Output the (x, y) coordinate of the center of the cell containing the given text.  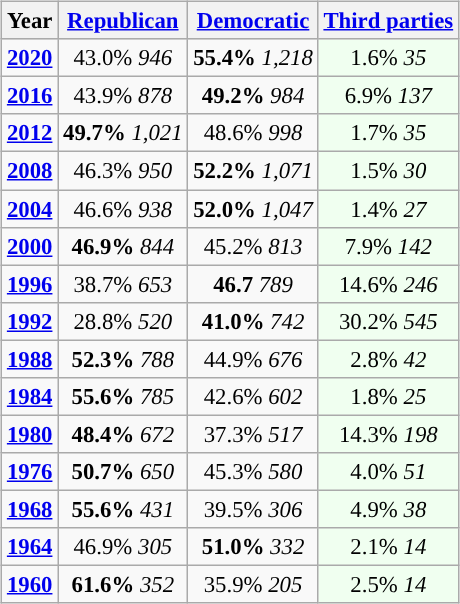
1980 (30, 434)
Republican (123, 21)
52.2% 1,071 (253, 171)
52.0% 1,047 (253, 209)
52.3% 788 (123, 359)
37.3% 517 (253, 434)
61.6% 352 (123, 584)
42.6% 602 (253, 396)
6.9% 137 (388, 96)
49.7% 1,021 (123, 133)
14.3% 198 (388, 434)
14.6% 246 (388, 284)
44.9% 676 (253, 359)
2000 (30, 246)
48.6% 998 (253, 133)
1964 (30, 547)
46.9% 305 (123, 547)
7.9% 142 (388, 246)
43.9% 878 (123, 96)
1.4% 27 (388, 209)
2016 (30, 96)
1976 (30, 472)
2012 (30, 133)
45.3% 580 (253, 472)
1.6% 35 (388, 58)
46.6% 938 (123, 209)
2.8% 42 (388, 359)
48.4% 672 (123, 434)
46.7 789 (253, 284)
4.0% 51 (388, 472)
2008 (30, 171)
1996 (30, 284)
46.9% 844 (123, 246)
55.4% 1,218 (253, 58)
38.7% 653 (123, 284)
Third parties (388, 21)
46.3% 950 (123, 171)
2020 (30, 58)
1992 (30, 321)
30.2% 545 (388, 321)
39.5% 306 (253, 509)
Year (30, 21)
43.0% 946 (123, 58)
28.8% 520 (123, 321)
1.7% 35 (388, 133)
1.8% 25 (388, 396)
55.6% 431 (123, 509)
Democratic (253, 21)
55.6% 785 (123, 396)
1984 (30, 396)
4.9% 38 (388, 509)
2004 (30, 209)
2.5% 14 (388, 584)
1988 (30, 359)
2.1% 14 (388, 547)
50.7% 650 (123, 472)
1960 (30, 584)
45.2% 813 (253, 246)
49.2% 984 (253, 96)
1968 (30, 509)
1.5% 30 (388, 171)
41.0% 742 (253, 321)
35.9% 205 (253, 584)
51.0% 332 (253, 547)
